Locate the cell with the specified text and output its [X, Y] center coordinate. 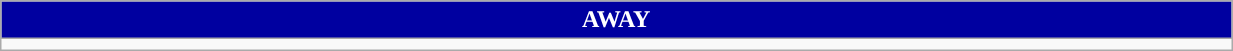
AWAY [616, 20]
